Detect which cell encompasses the target text, then output its [x, y] center coordinate. 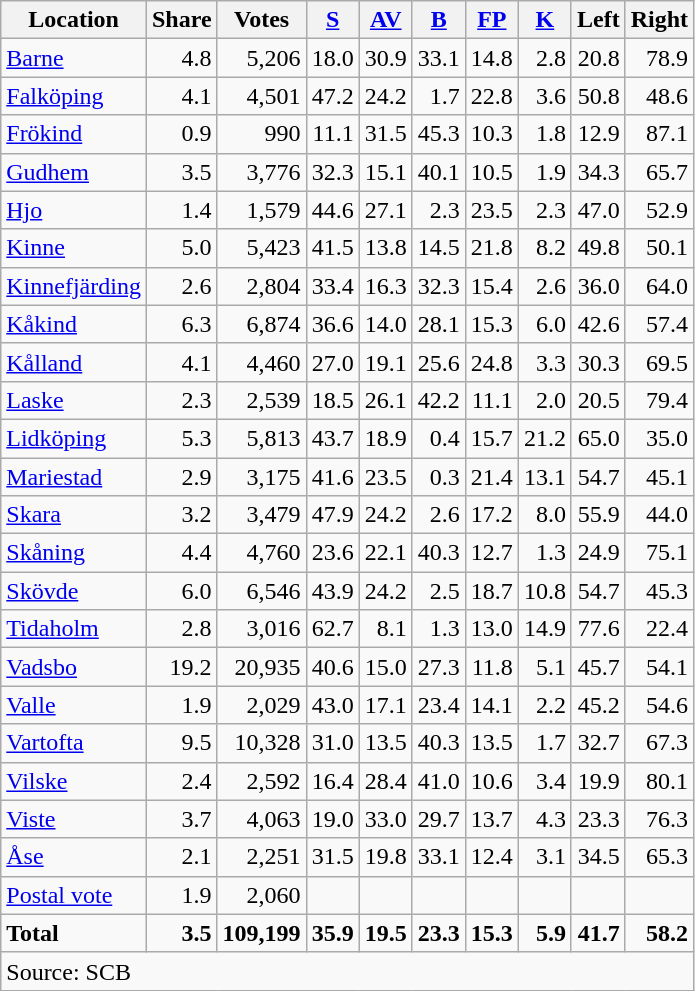
Barne [74, 58]
48.6 [659, 96]
22.4 [659, 629]
Skövde [74, 591]
2.2 [544, 705]
62.7 [332, 629]
14.8 [492, 58]
5.0 [182, 248]
6.3 [182, 324]
27.3 [438, 667]
Vadsbo [74, 667]
Postal vote [74, 895]
19.5 [386, 933]
17.1 [386, 705]
8.1 [386, 629]
Frökind [74, 134]
14.1 [492, 705]
3.7 [182, 819]
Votes [262, 20]
67.3 [659, 743]
B [438, 20]
21.2 [544, 438]
44.0 [659, 515]
2,251 [262, 857]
14.0 [386, 324]
5,206 [262, 58]
65.0 [598, 438]
9.5 [182, 743]
Right [659, 20]
13.0 [492, 629]
15.1 [386, 172]
1.8 [544, 134]
26.1 [386, 400]
2.9 [182, 477]
Share [182, 20]
10.5 [492, 172]
54.6 [659, 705]
Tidaholm [74, 629]
19.9 [598, 781]
31.0 [332, 743]
52.9 [659, 210]
55.9 [598, 515]
64.0 [659, 286]
27.0 [332, 362]
15.7 [492, 438]
990 [262, 134]
Åse [74, 857]
33.0 [386, 819]
43.7 [332, 438]
24.8 [492, 362]
20.5 [598, 400]
42.6 [598, 324]
35.0 [659, 438]
2.4 [182, 781]
10.3 [492, 134]
0.3 [438, 477]
K [544, 20]
41.0 [438, 781]
65.7 [659, 172]
28.1 [438, 324]
Gudhem [74, 172]
Mariestad [74, 477]
1,579 [262, 210]
Kåkind [74, 324]
45.1 [659, 477]
Vartofta [74, 743]
Location [74, 20]
15.0 [386, 667]
3.6 [544, 96]
42.2 [438, 400]
44.6 [332, 210]
78.9 [659, 58]
40.1 [438, 172]
Falköping [74, 96]
19.0 [332, 819]
80.1 [659, 781]
Kinne [74, 248]
0.9 [182, 134]
30.9 [386, 58]
4,501 [262, 96]
34.3 [598, 172]
34.5 [598, 857]
16.3 [386, 286]
1.4 [182, 210]
23.4 [438, 705]
11.8 [492, 667]
3.4 [544, 781]
4.8 [182, 58]
10.6 [492, 781]
12.7 [492, 553]
4.3 [544, 819]
S [332, 20]
45.2 [598, 705]
20.8 [598, 58]
23.6 [332, 553]
45.7 [598, 667]
Total [74, 933]
Kinnefjärding [74, 286]
12.9 [598, 134]
3,479 [262, 515]
6,546 [262, 591]
20,935 [262, 667]
Laske [74, 400]
50.8 [598, 96]
27.1 [386, 210]
2,060 [262, 895]
43.0 [332, 705]
8.0 [544, 515]
0.4 [438, 438]
54.1 [659, 667]
2,592 [262, 781]
4.4 [182, 553]
19.2 [182, 667]
36.0 [598, 286]
47.2 [332, 96]
Kålland [74, 362]
109,199 [262, 933]
Left [598, 20]
47.9 [332, 515]
AV [386, 20]
43.9 [332, 591]
2,804 [262, 286]
35.9 [332, 933]
41.7 [598, 933]
2,539 [262, 400]
47.0 [598, 210]
33.4 [332, 286]
2.1 [182, 857]
2,029 [262, 705]
2.0 [544, 400]
19.1 [386, 362]
Viste [74, 819]
3,016 [262, 629]
12.4 [492, 857]
32.7 [598, 743]
FP [492, 20]
3,776 [262, 172]
3.1 [544, 857]
87.1 [659, 134]
36.6 [332, 324]
28.4 [386, 781]
22.8 [492, 96]
29.7 [438, 819]
19.8 [386, 857]
69.5 [659, 362]
50.1 [659, 248]
25.6 [438, 362]
21.8 [492, 248]
Vilske [74, 781]
49.8 [598, 248]
5,423 [262, 248]
77.6 [598, 629]
3.3 [544, 362]
30.3 [598, 362]
4,460 [262, 362]
41.5 [332, 248]
6,874 [262, 324]
21.4 [492, 477]
79.4 [659, 400]
40.6 [332, 667]
18.7 [492, 591]
57.4 [659, 324]
41.6 [332, 477]
14.5 [438, 248]
Lidköping [74, 438]
5.1 [544, 667]
Source: SCB [348, 971]
Skara [74, 515]
18.0 [332, 58]
4,760 [262, 553]
18.5 [332, 400]
13.1 [544, 477]
22.1 [386, 553]
5,813 [262, 438]
3.2 [182, 515]
4,063 [262, 819]
13.8 [386, 248]
10.8 [544, 591]
65.3 [659, 857]
58.2 [659, 933]
Skåning [74, 553]
5.9 [544, 933]
76.3 [659, 819]
13.7 [492, 819]
Valle [74, 705]
18.9 [386, 438]
24.9 [598, 553]
17.2 [492, 515]
14.9 [544, 629]
16.4 [332, 781]
3,175 [262, 477]
Hjo [74, 210]
8.2 [544, 248]
2.5 [438, 591]
15.4 [492, 286]
10,328 [262, 743]
75.1 [659, 553]
5.3 [182, 438]
